Provide the [X, Y] coordinate of the cell's center where the given text is located.  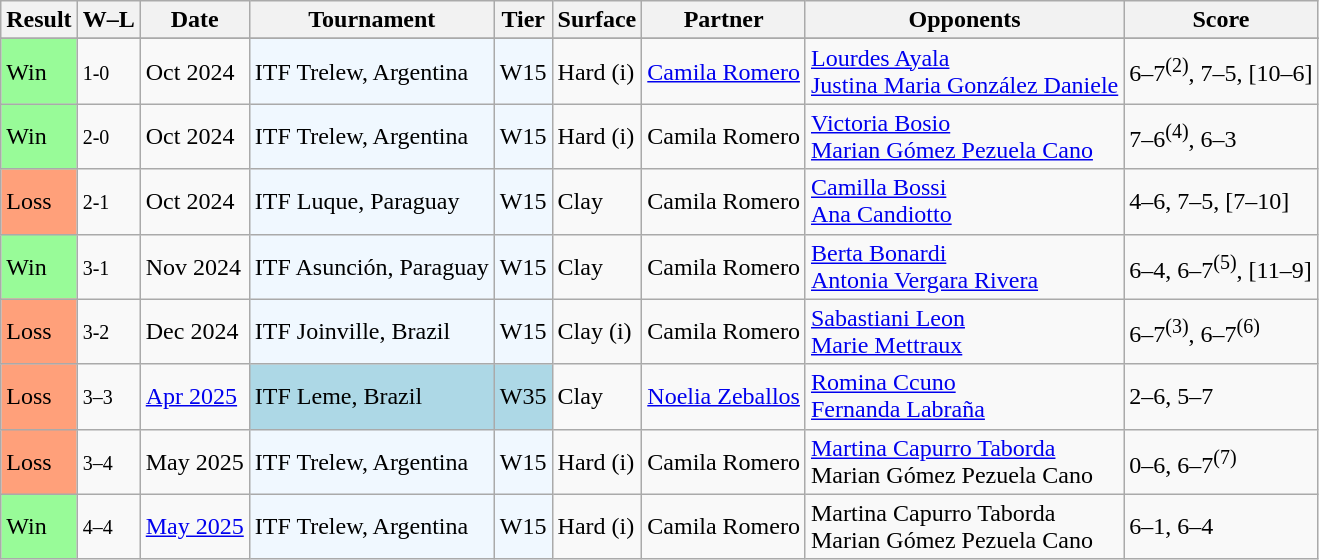
Romina Ccuno Fernanda Labraña [964, 396]
Score [1221, 20]
Date [194, 20]
ITF Joinville, Brazil [372, 332]
0–6, 6–7(7) [1221, 462]
Camilla Bossi Ana Candiotto [964, 202]
Tournament [372, 20]
3–4 [108, 462]
W–L [108, 20]
2–6, 5–7 [1221, 396]
Berta Bonardi Antonia Vergara Rivera [964, 266]
3-1 [108, 266]
W35 [523, 396]
Clay (i) [597, 332]
ITF Luque, Paraguay [372, 202]
3–3 [108, 396]
Apr 2025 [194, 396]
ITF Leme, Brazil [372, 396]
Lourdes Ayala Justina Maria González Daniele [964, 72]
4–4 [108, 526]
ITF Asunción, Paraguay [372, 266]
2-0 [108, 136]
Surface [597, 20]
4–6, 7–5, [7–10] [1221, 202]
2-1 [108, 202]
3-2 [108, 332]
6–4, 6–7(5), [11–9] [1221, 266]
Tier [523, 20]
Sabastiani Leon Marie Mettraux [964, 332]
Partner [724, 20]
Dec 2024 [194, 332]
Victoria Bosio Marian Gómez Pezuela Cano [964, 136]
Nov 2024 [194, 266]
6–1, 6–4 [1221, 526]
1-0 [108, 72]
7–6(4), 6–3 [1221, 136]
Opponents [964, 20]
Result [39, 20]
6–7(2), 7–5, [10–6] [1221, 72]
Noelia Zeballos [724, 396]
6–7(3), 6–7(6) [1221, 332]
